Return (X, Y) of the center of cell containing provided text 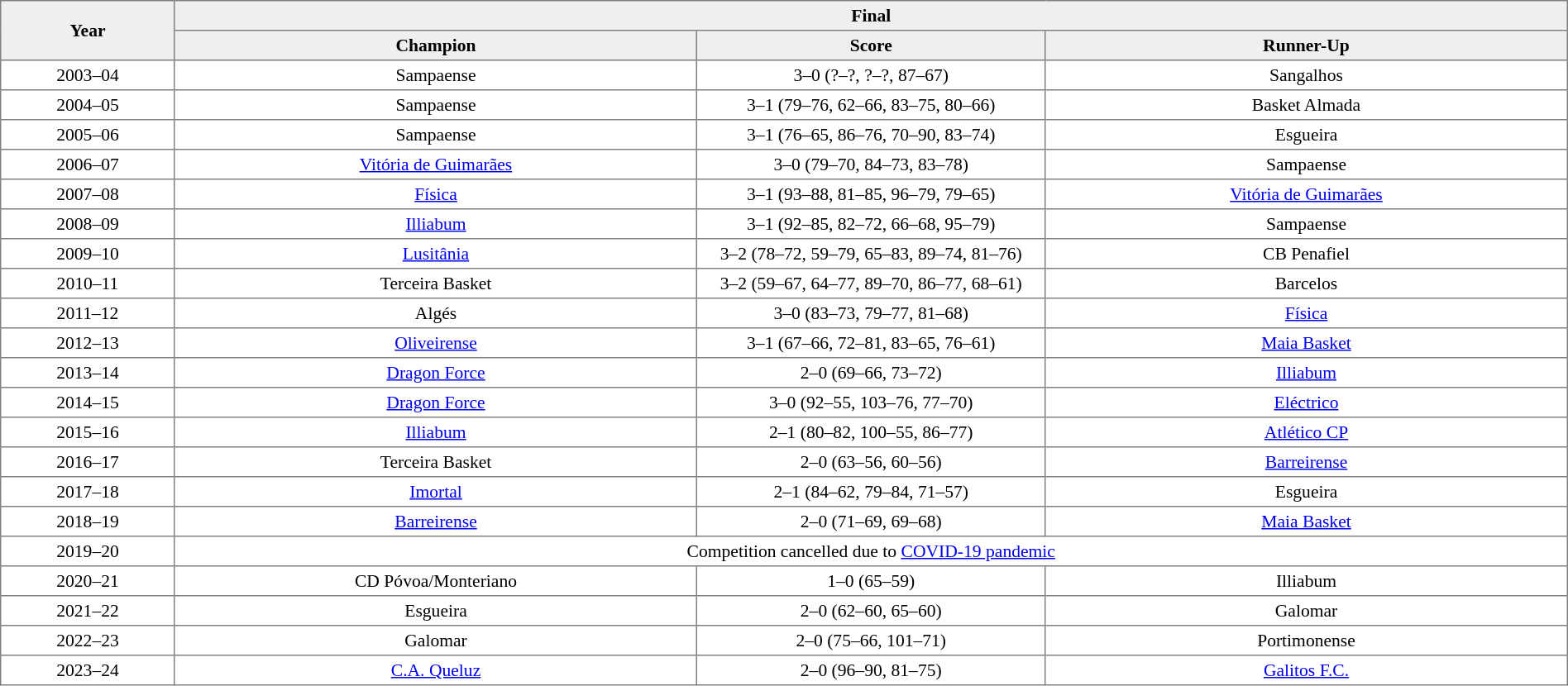
2–0 (96–90, 81–75) (872, 670)
Final (871, 16)
3–0 (83–73, 79–77, 81–68) (872, 313)
2008–09 (88, 224)
3–0 (92–55, 103–76, 77–70) (872, 403)
2006–07 (88, 164)
2017–18 (88, 492)
2013–14 (88, 373)
CB Penafiel (1307, 254)
2012–13 (88, 343)
Galitos F.C. (1307, 670)
2–1 (80–82, 100–55, 86–77) (872, 432)
3–1 (92–85, 82–72, 66–68, 95–79) (872, 224)
2020–21 (88, 581)
Competition cancelled due to COVID-19 pandemic (871, 551)
2007–08 (88, 194)
3–2 (78–72, 59–79, 65–83, 89–74, 81–76) (872, 254)
Runner-Up (1307, 45)
2–0 (71–69, 69–68) (872, 522)
3–0 (?–?, ?–?, 87–67) (872, 75)
3–2 (59–67, 64–77, 89–70, 86–77, 68–61) (872, 283)
Champion (436, 45)
2–0 (69–66, 73–72) (872, 373)
Barcelos (1307, 283)
Atlético CP (1307, 432)
2003–04 (88, 75)
2009–10 (88, 254)
1–0 (65–59) (872, 581)
3–1 (76–65, 86–76, 70–90, 83–74) (872, 135)
2014–15 (88, 403)
CD Póvoa/Monteriano (436, 581)
2–1 (84–62, 79–84, 71–57) (872, 492)
Oliveirense (436, 343)
Basket Almada (1307, 105)
2011–12 (88, 313)
2004–05 (88, 105)
3–1 (93–88, 81–85, 96–79, 79–65) (872, 194)
Score (872, 45)
2–0 (63–56, 60–56) (872, 462)
2016–17 (88, 462)
2–0 (75–66, 101–71) (872, 641)
3–1 (67–66, 72–81, 83–65, 76–61) (872, 343)
2–0 (62–60, 65–60) (872, 611)
Algés (436, 313)
Portimonense (1307, 641)
2005–06 (88, 135)
2021–22 (88, 611)
Year (88, 31)
Lusitânia (436, 254)
2015–16 (88, 432)
2010–11 (88, 283)
2019–20 (88, 551)
2018–19 (88, 522)
2023–24 (88, 670)
Eléctrico (1307, 403)
Sangalhos (1307, 75)
Imortal (436, 492)
3–0 (79–70, 84–73, 83–78) (872, 164)
C.A. Queluz (436, 670)
2022–23 (88, 641)
3–1 (79–76, 62–66, 83–75, 80–66) (872, 105)
